Pinpoint the cell where the given text exists, returning its [x, y] midpoint coordinate. 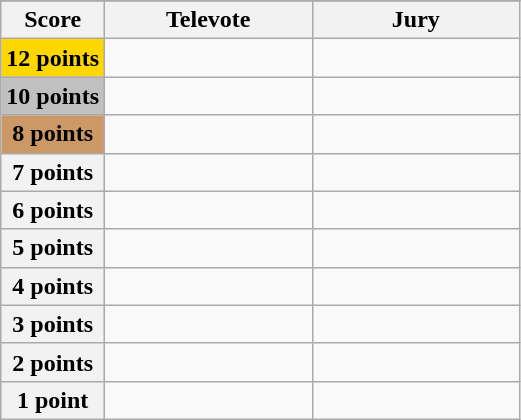
1 point [53, 400]
Televote [209, 20]
Score [53, 20]
2 points [53, 362]
3 points [53, 324]
10 points [53, 96]
7 points [53, 172]
Jury [416, 20]
12 points [53, 58]
8 points [53, 134]
5 points [53, 248]
6 points [53, 210]
4 points [53, 286]
